Extract the [x, y] coordinate from the center of the cell holding the provided text.  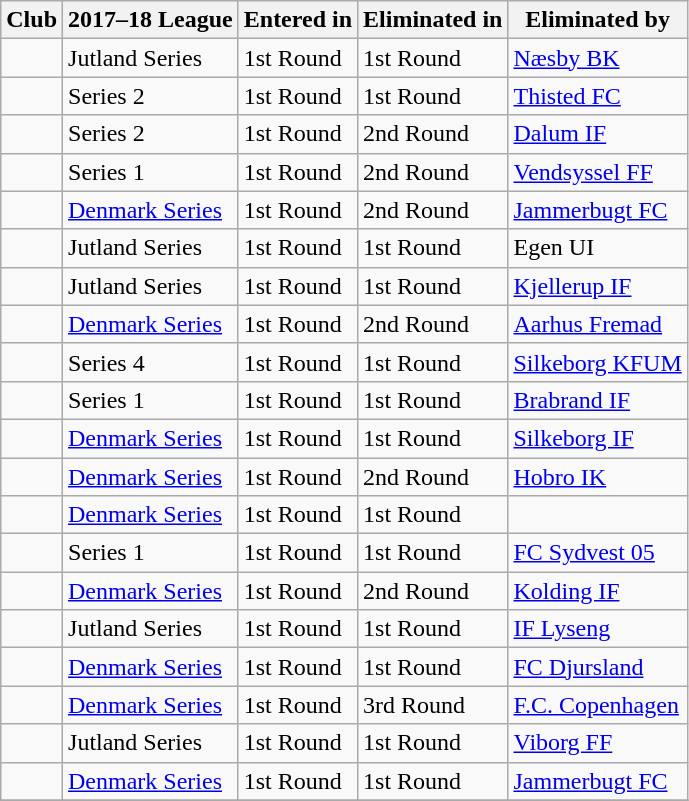
Entered in [298, 20]
Kolding IF [598, 591]
Dalum IF [598, 134]
FC Sydvest 05 [598, 553]
3rd Round [433, 705]
Næsby BK [598, 58]
Vendsyssel FF [598, 172]
Eliminated by [598, 20]
Viborg FF [598, 743]
Kjellerup IF [598, 286]
Silkeborg IF [598, 438]
Club [32, 20]
Thisted FC [598, 96]
Egen UI [598, 248]
Series 4 [151, 362]
Brabrand IF [598, 400]
Aarhus Fremad [598, 324]
F.C. Copenhagen [598, 705]
IF Lyseng [598, 629]
2017–18 League [151, 20]
FC Djursland [598, 667]
Eliminated in [433, 20]
Hobro IK [598, 477]
Silkeborg KFUM [598, 362]
